From the cell containing the given text, extract its center point as (x, y) coordinate. 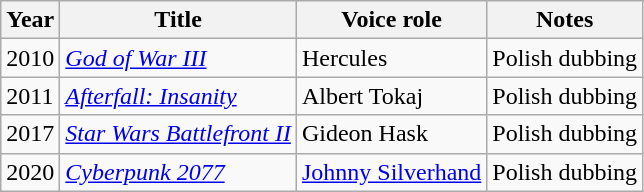
2020 (30, 172)
Afterfall: Insanity (178, 96)
2011 (30, 96)
Johnny Silverhand (391, 172)
Albert Tokaj (391, 96)
2017 (30, 134)
Hercules (391, 58)
Gideon Hask (391, 134)
God of War III (178, 58)
Voice role (391, 20)
Year (30, 20)
Star Wars Battlefront II (178, 134)
Notes (565, 20)
2010 (30, 58)
Title (178, 20)
Cyberpunk 2077 (178, 172)
